Pinpoint the cell where the given text exists, returning its (X, Y) midpoint coordinate. 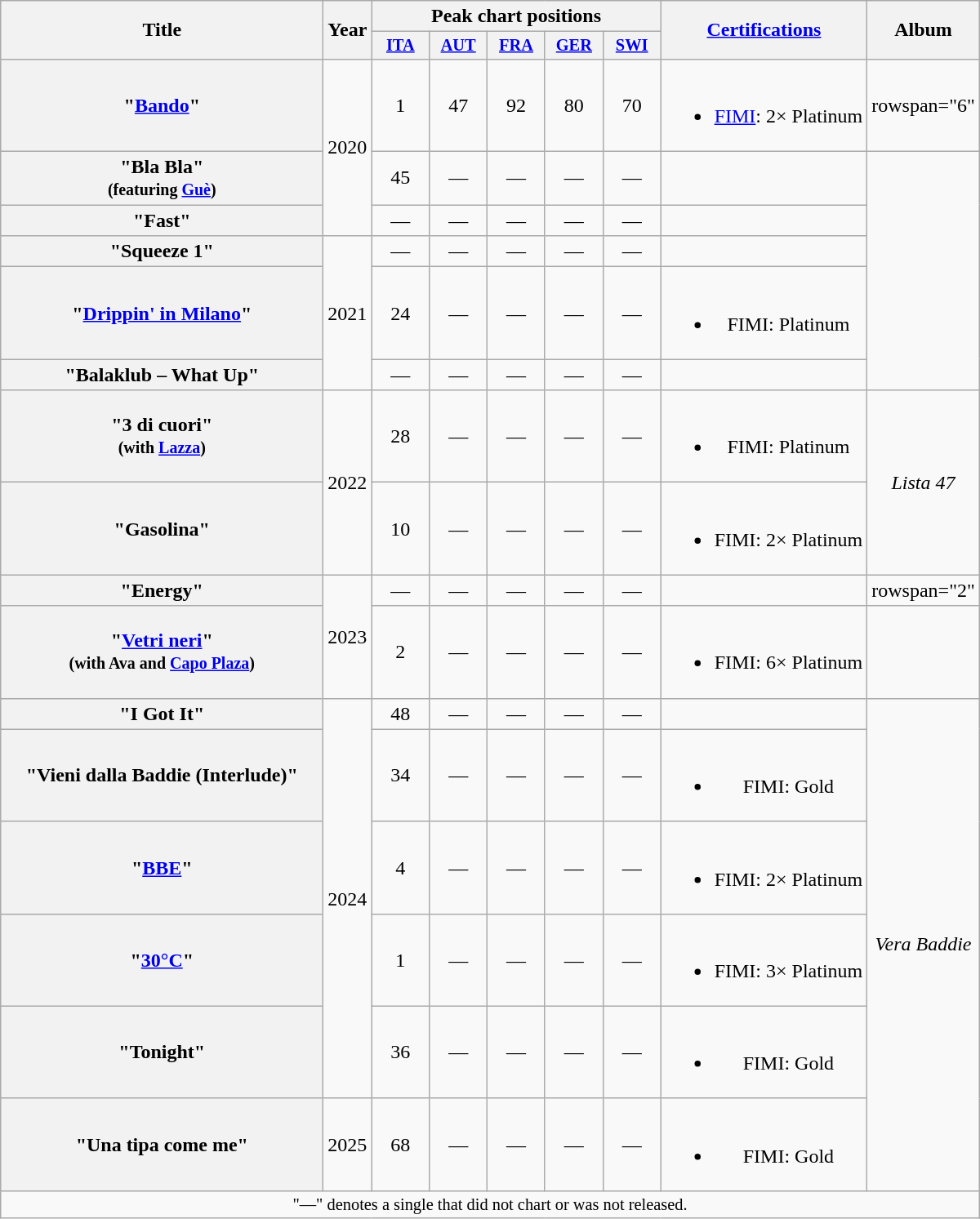
Peak chart positions (516, 16)
2022 (348, 483)
24 (400, 314)
"Vieni dalla Baddie (Interlude)" (162, 776)
"Bando" (162, 105)
"Vetri neri"(with Ava and Capo Plaza) (162, 652)
70 (632, 105)
FIMI: 6× Platinum (764, 652)
34 (400, 776)
"Energy" (162, 590)
2021 (348, 314)
Certifications (764, 30)
2024 (348, 898)
"Tonight" (162, 1052)
Vera Baddie (924, 944)
"Una tipa come me" (162, 1145)
GER (573, 46)
"Gasolina" (162, 529)
Lista 47 (924, 483)
10 (400, 529)
"Drippin' in Milano" (162, 314)
"I Got It" (162, 714)
Title (162, 30)
"BBE" (162, 867)
92 (516, 105)
SWI (632, 46)
"Squeeze 1" (162, 251)
4 (400, 867)
"Bla Bla"(featuring Guè) (162, 178)
2025 (348, 1145)
FIMI: 3× Platinum (764, 960)
rowspan="6" (924, 105)
80 (573, 105)
47 (459, 105)
2023 (348, 637)
2020 (348, 147)
"3 di cuori"(with Lazza) (162, 436)
FRA (516, 46)
ITA (400, 46)
"Balaklub – What Up" (162, 375)
45 (400, 178)
"—" denotes a single that did not chart or was not released. (490, 1204)
"Fast" (162, 220)
"30°C" (162, 960)
2 (400, 652)
28 (400, 436)
rowspan="2" (924, 590)
Album (924, 30)
48 (400, 714)
68 (400, 1145)
AUT (459, 46)
36 (400, 1052)
Year (348, 30)
